From the cell containing the given text, extract its center point as (x, y) coordinate. 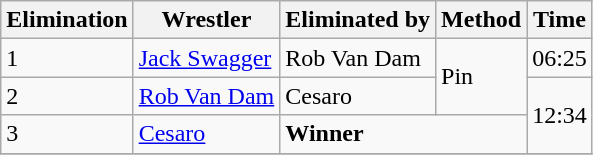
Elimination (67, 20)
Pin (482, 77)
Jack Swagger (206, 58)
2 (67, 96)
3 (67, 134)
Winner (404, 134)
1 (67, 58)
12:34 (560, 115)
Eliminated by (358, 20)
Wrestler (206, 20)
06:25 (560, 58)
Time (560, 20)
Method (482, 20)
